For the text-containing cell, return its midpoint in (x, y) coordinate format. 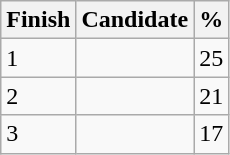
2 (38, 96)
Candidate (135, 20)
% (212, 20)
17 (212, 134)
21 (212, 96)
Finish (38, 20)
1 (38, 58)
3 (38, 134)
25 (212, 58)
